Identify which cell holds the provided text, then report its [x, y] central coordinate. 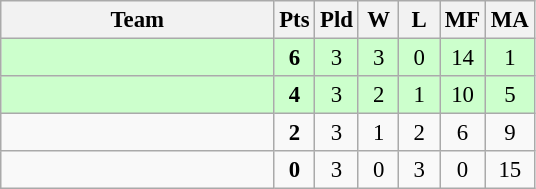
10 [463, 95]
15 [510, 170]
Team [138, 20]
14 [463, 58]
4 [294, 95]
MA [510, 20]
Pts [294, 20]
MF [463, 20]
L [420, 20]
5 [510, 95]
W [378, 20]
Pld [337, 20]
9 [510, 133]
